Provide the [X, Y] coordinate of the cell's center where the given text is located.  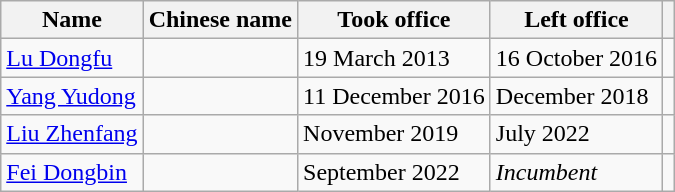
Left office [576, 20]
Yang Yudong [72, 96]
Liu Zhenfang [72, 134]
Chinese name [220, 20]
Name [72, 20]
19 March 2013 [394, 58]
16 October 2016 [576, 58]
Fei Dongbin [72, 172]
Incumbent [576, 172]
Took office [394, 20]
November 2019 [394, 134]
July 2022 [576, 134]
11 December 2016 [394, 96]
Lu Dongfu [72, 58]
September 2022 [394, 172]
December 2018 [576, 96]
